For the text-containing cell, return its midpoint in (X, Y) coordinate format. 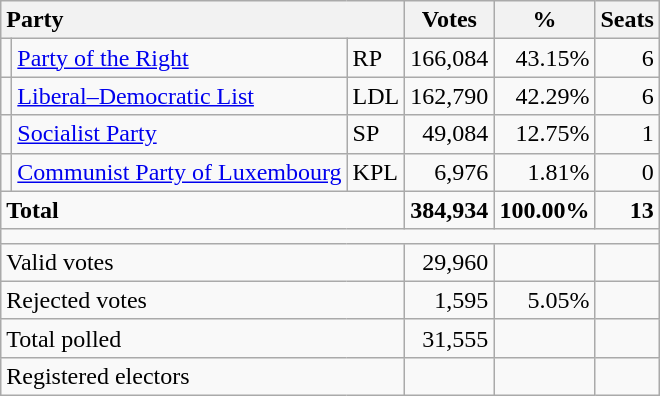
Seats (627, 20)
SP (376, 134)
31,555 (450, 338)
Votes (450, 20)
162,790 (450, 96)
LDL (376, 96)
384,934 (450, 210)
% (544, 20)
Registered electors (203, 376)
Total polled (203, 338)
RP (376, 58)
Party (203, 20)
43.15% (544, 58)
1.81% (544, 172)
100.00% (544, 210)
Rejected votes (203, 300)
29,960 (450, 262)
Socialist Party (180, 134)
Communist Party of Luxembourg (180, 172)
166,084 (450, 58)
6,976 (450, 172)
Total (203, 210)
1,595 (450, 300)
0 (627, 172)
5.05% (544, 300)
Valid votes (203, 262)
Party of the Right (180, 58)
1 (627, 134)
KPL (376, 172)
42.29% (544, 96)
12.75% (544, 134)
13 (627, 210)
49,084 (450, 134)
Liberal–Democratic List (180, 96)
